Search for the cell housing the specified text and yield its (X, Y) center coordinate. 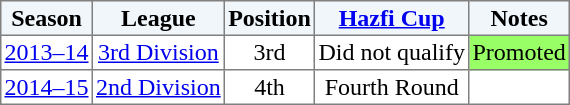
Hazfi Cup (392, 18)
Position (269, 18)
3rd (269, 52)
League (158, 18)
2014–15 (47, 87)
Fourth Round (392, 87)
4th (269, 87)
2013–14 (47, 52)
2nd Division (158, 87)
Notes (520, 18)
Season (47, 18)
3rd Division (158, 52)
Did not qualify (392, 52)
Promoted (520, 52)
